Locate the cell with the specified text and output its (X, Y) center coordinate. 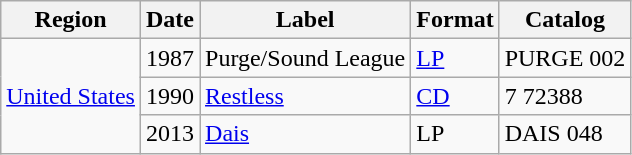
CD (455, 96)
1990 (170, 96)
Label (306, 20)
7 72388 (565, 96)
Dais (306, 134)
Purge/Sound League (306, 58)
PURGE 002 (565, 58)
2013 (170, 134)
DAIS 048 (565, 134)
1987 (170, 58)
Region (71, 20)
United States (71, 96)
Format (455, 20)
Catalog (565, 20)
Date (170, 20)
Restless (306, 96)
